Locate the cell with the specified text and output its [x, y] center coordinate. 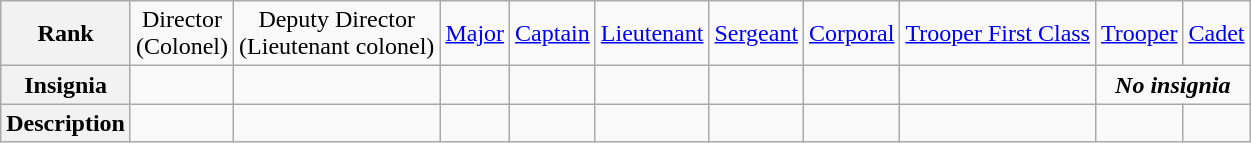
Trooper [1139, 34]
No insignia [1172, 85]
Corporal [852, 34]
Rank [66, 34]
Sergeant [756, 34]
Captain [553, 34]
Trooper First Class [998, 34]
Deputy Director(Lieutenant colonel) [337, 34]
Cadet [1216, 34]
Lieutenant [652, 34]
Major [475, 34]
Director(Colonel) [182, 34]
Insignia [66, 85]
Description [66, 123]
